Identify which cell holds the provided text, then report its (X, Y) central coordinate. 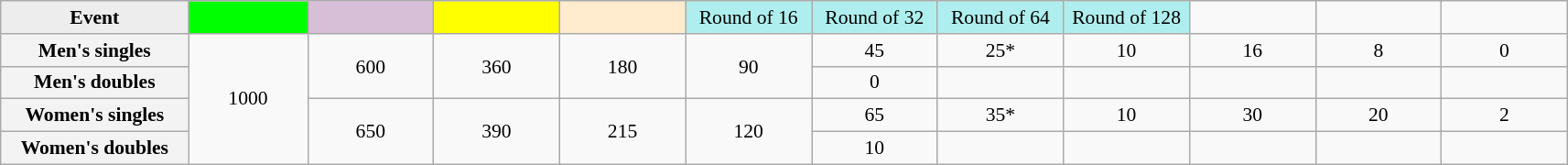
25* (1000, 50)
8 (1379, 50)
215 (622, 132)
390 (497, 132)
16 (1252, 50)
35* (1000, 115)
1000 (248, 99)
Round of 128 (1127, 17)
Round of 16 (749, 17)
600 (371, 66)
2 (1505, 115)
Men's doubles (95, 82)
Round of 32 (874, 17)
360 (497, 66)
650 (371, 132)
90 (749, 66)
30 (1252, 115)
120 (749, 132)
20 (1379, 115)
Women's singles (95, 115)
Men's singles (95, 50)
180 (622, 66)
Women's doubles (95, 148)
65 (874, 115)
45 (874, 50)
Event (95, 17)
Round of 64 (1000, 17)
